Return the (X, Y) coordinate for the center point of the cell that contains the specified text.  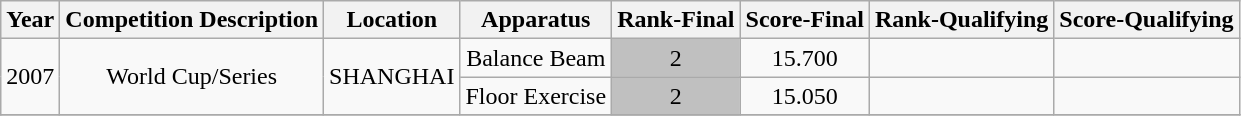
15.050 (804, 96)
15.700 (804, 58)
Rank-Final (676, 20)
Year (30, 20)
2007 (30, 77)
Balance Beam (536, 58)
World Cup/Series (192, 77)
Score-Qualifying (1146, 20)
Apparatus (536, 20)
SHANGHAI (392, 77)
Score-Final (804, 20)
Floor Exercise (536, 96)
Location (392, 20)
Competition Description (192, 20)
Rank-Qualifying (961, 20)
